Find where the given text appears and provide that cell's center as [X, Y] coordinate. 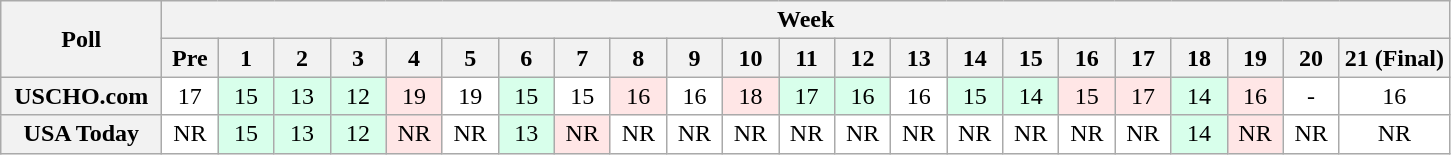
1 [246, 58]
USCHO.com [82, 96]
6 [526, 58]
Week [806, 20]
4 [414, 58]
9 [694, 58]
5 [470, 58]
2 [302, 58]
20 [1311, 58]
USA Today [82, 134]
- [1311, 96]
7 [582, 58]
Poll [82, 39]
3 [358, 58]
21 (Final) [1394, 58]
8 [638, 58]
11 [806, 58]
Pre [190, 58]
10 [750, 58]
